Locate the cell with the specified text and output its (x, y) center coordinate. 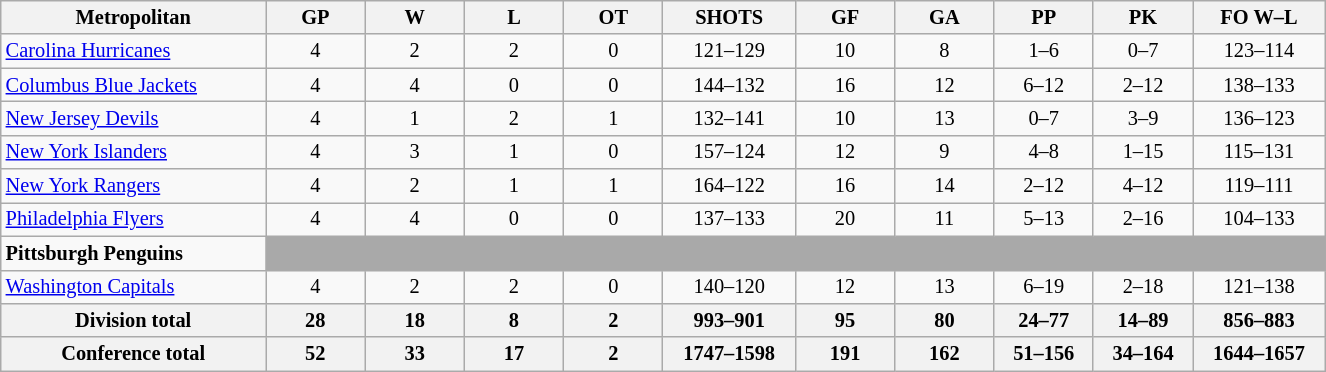
138–133 (1260, 85)
17 (514, 354)
9 (944, 152)
140–120 (729, 287)
1–15 (1142, 152)
191 (844, 354)
OT (614, 17)
14–89 (1142, 320)
80 (944, 320)
L (514, 17)
1644–1657 (1260, 354)
104–133 (1260, 219)
14 (944, 186)
136–123 (1260, 118)
34–164 (1142, 354)
51–156 (1044, 354)
11 (944, 219)
119–111 (1260, 186)
20 (844, 219)
121–129 (729, 51)
115–131 (1260, 152)
Washington Capitals (134, 287)
157–124 (729, 152)
Pittsburgh Penguins (134, 253)
SHOTS (729, 17)
Metropolitan (134, 17)
PK (1142, 17)
2–18 (1142, 287)
New York Islanders (134, 152)
121–138 (1260, 287)
3–9 (1142, 118)
6–12 (1044, 85)
Division total (134, 320)
33 (414, 354)
18 (414, 320)
GP (316, 17)
2–16 (1142, 219)
New Jersey Devils (134, 118)
95 (844, 320)
132–141 (729, 118)
4–12 (1142, 186)
FO W–L (1260, 17)
164–122 (729, 186)
GA (944, 17)
52 (316, 354)
Conference total (134, 354)
1747–1598 (729, 354)
5–13 (1044, 219)
New York Rangers (134, 186)
W (414, 17)
144–132 (729, 85)
28 (316, 320)
123–114 (1260, 51)
Carolina Hurricanes (134, 51)
24–77 (1044, 320)
4–8 (1044, 152)
GF (844, 17)
Philadelphia Flyers (134, 219)
856–883 (1260, 320)
993–901 (729, 320)
3 (414, 152)
137–133 (729, 219)
PP (1044, 17)
1–6 (1044, 51)
162 (944, 354)
Columbus Blue Jackets (134, 85)
6–19 (1044, 287)
